Scan for the cell matching the given text and deliver its (X, Y) coordinate at center. 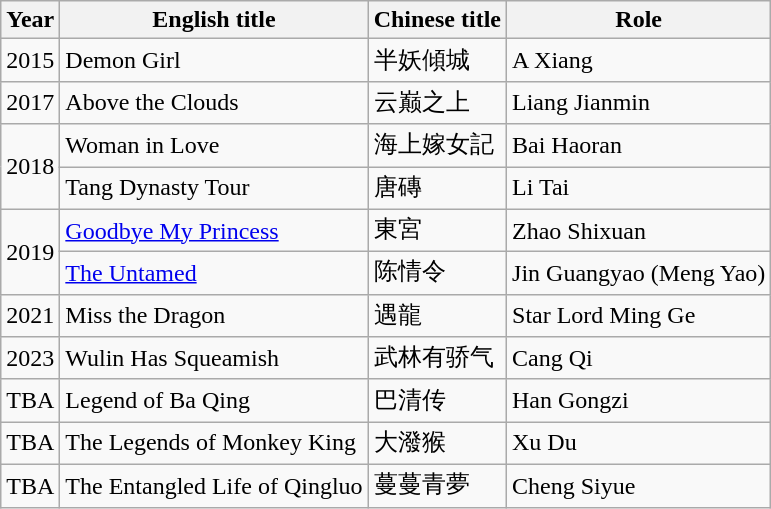
Li Tai (639, 188)
Xu Du (639, 444)
武林有骄气 (437, 358)
Legend of Ba Qing (214, 400)
2019 (30, 252)
The Legends of Monkey King (214, 444)
大潑猴 (437, 444)
Above the Clouds (214, 102)
Star Lord Ming Ge (639, 316)
陈情令 (437, 274)
半妖傾城 (437, 60)
Jin Guangyao (Meng Yao) (639, 274)
Cheng Siyue (639, 486)
2015 (30, 60)
Chinese title (437, 20)
Cang Qi (639, 358)
東宮 (437, 230)
Wulin Has Squeamish (214, 358)
Demon Girl (214, 60)
Bai Haoran (639, 146)
The Entangled Life of Qingluo (214, 486)
Zhao Shixuan (639, 230)
云巅之上 (437, 102)
2017 (30, 102)
The Untamed (214, 274)
唐磚 (437, 188)
海上嫁女記 (437, 146)
2018 (30, 166)
遇龍 (437, 316)
Liang Jianmin (639, 102)
2021 (30, 316)
巴清传 (437, 400)
Year (30, 20)
Role (639, 20)
A Xiang (639, 60)
Han Gongzi (639, 400)
Miss the Dragon (214, 316)
Woman in Love (214, 146)
Tang Dynasty Tour (214, 188)
2023 (30, 358)
English title (214, 20)
蔓蔓青夢 (437, 486)
Goodbye My Princess (214, 230)
